Scan for the cell matching the given text and deliver its [x, y] coordinate at center. 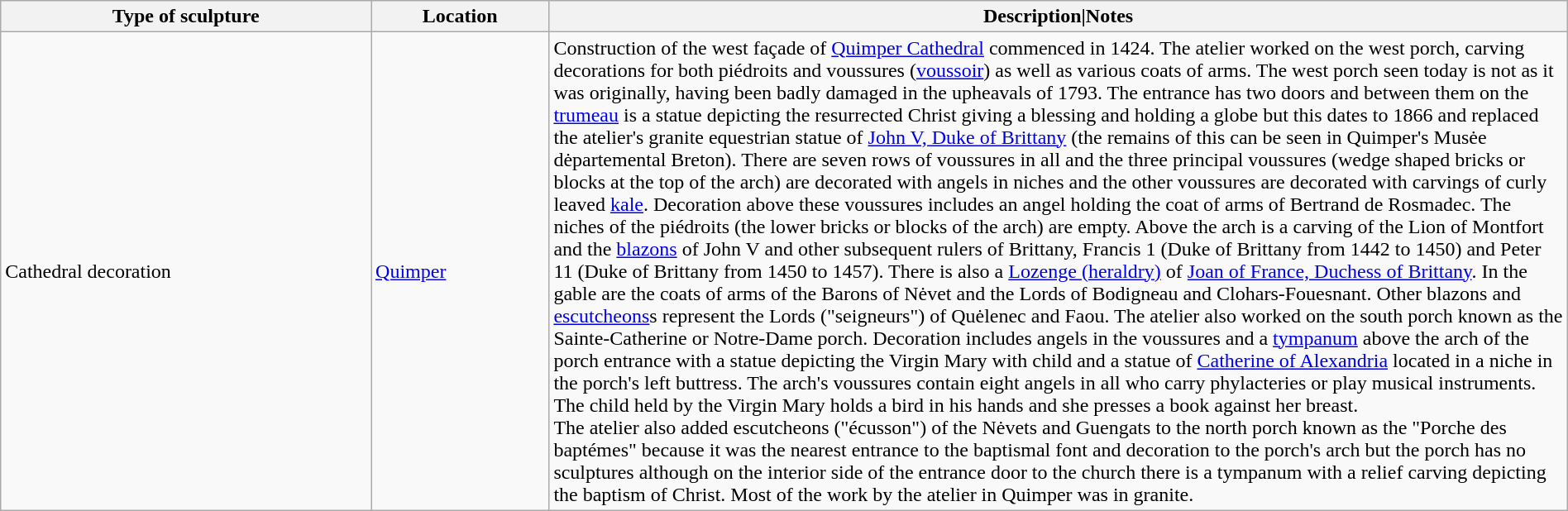
Location [460, 17]
Cathedral decoration [186, 271]
Description|Notes [1059, 17]
Type of sculpture [186, 17]
Quimper [460, 271]
